Determine the [X, Y] coordinate at the center of the cell enclosing the given text.  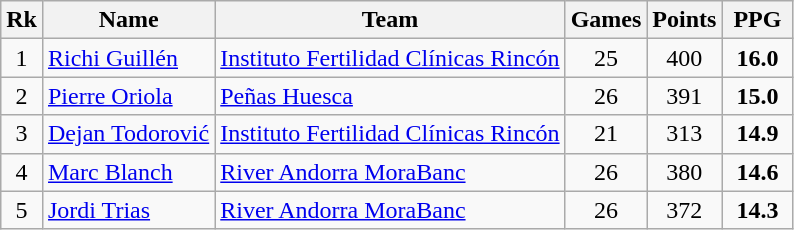
400 [684, 58]
Rk [22, 20]
2 [22, 96]
372 [684, 210]
313 [684, 134]
1 [22, 58]
15.0 [758, 96]
Team [390, 20]
5 [22, 210]
Dejan Todorović [128, 134]
16.0 [758, 58]
Richi Guillén [128, 58]
Marc Blanch [128, 172]
Name [128, 20]
Games [606, 20]
380 [684, 172]
4 [22, 172]
Jordi Trias [128, 210]
Peñas Huesca [390, 96]
3 [22, 134]
21 [606, 134]
14.6 [758, 172]
Points [684, 20]
14.9 [758, 134]
PPG [758, 20]
14.3 [758, 210]
391 [684, 96]
Pierre Oriola [128, 96]
25 [606, 58]
